Output the [X, Y] coordinate of the center of the cell containing the given text.  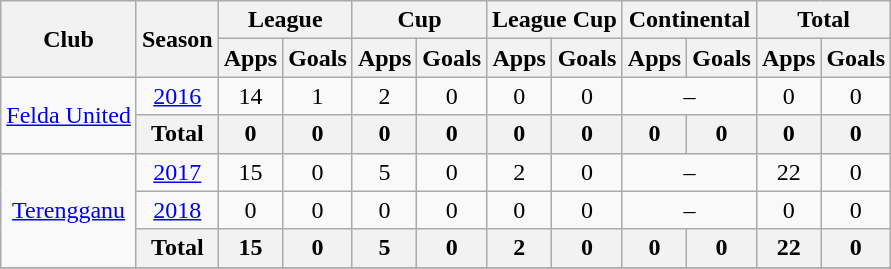
Season [177, 39]
Felda United [69, 115]
2018 [177, 210]
Cup [419, 20]
2017 [177, 172]
Terengganu [69, 210]
League Cup [555, 20]
2016 [177, 96]
Continental [689, 20]
League [285, 20]
14 [250, 96]
Club [69, 39]
1 [318, 96]
